Return the (X, Y) coordinate for the center point of the cell that contains the specified text.  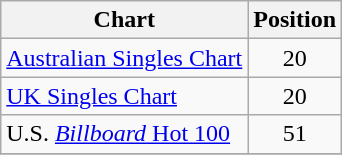
Australian Singles Chart (124, 58)
U.S. Billboard Hot 100 (124, 134)
Chart (124, 20)
51 (295, 134)
UK Singles Chart (124, 96)
Position (295, 20)
